Scan for the cell matching the given text and deliver its [X, Y] coordinate at center. 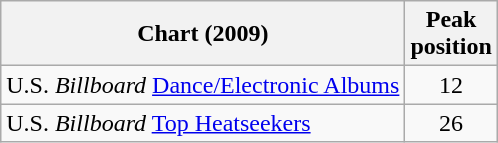
U.S. Billboard Top Heatseekers [203, 123]
26 [451, 123]
Peakposition [451, 34]
Chart (2009) [203, 34]
U.S. Billboard Dance/Electronic Albums [203, 85]
12 [451, 85]
